Provide the [x, y] coordinate of the cell's center where the given text is located.  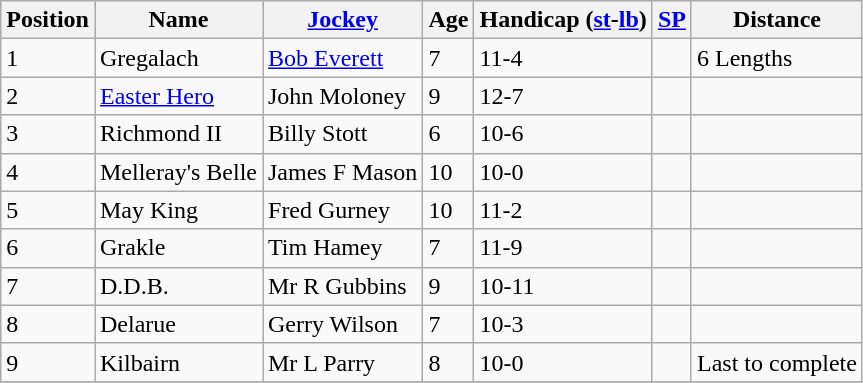
10-6 [563, 134]
John Moloney [342, 96]
Mr R Gubbins [342, 286]
Tim Hamey [342, 248]
SP [672, 20]
11-2 [563, 210]
Age [448, 20]
10-3 [563, 324]
Easter Hero [178, 96]
4 [48, 172]
Fred Gurney [342, 210]
Gerry Wilson [342, 324]
D.D.B. [178, 286]
Name [178, 20]
Last to complete [776, 362]
Richmond II [178, 134]
Billy Stott [342, 134]
Melleray's Belle [178, 172]
Delarue [178, 324]
Gregalach [178, 58]
James F Mason [342, 172]
Handicap (st-lb) [563, 20]
11-9 [563, 248]
2 [48, 96]
Jockey [342, 20]
5 [48, 210]
Mr L Parry [342, 362]
12-7 [563, 96]
11-4 [563, 58]
1 [48, 58]
Bob Everett [342, 58]
Kilbairn [178, 362]
6 Lengths [776, 58]
3 [48, 134]
Position [48, 20]
Grakle [178, 248]
10-11 [563, 286]
May King [178, 210]
Distance [776, 20]
